Return [X, Y] of the center of cell containing provided text 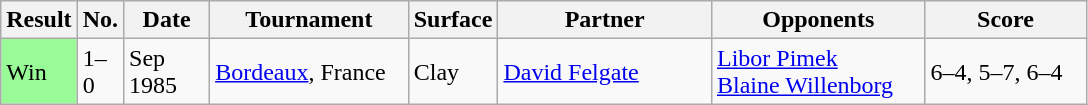
Win [39, 72]
1–0 [100, 72]
Clay [453, 72]
Result [39, 20]
No. [100, 20]
Sep 1985 [167, 72]
Opponents [818, 20]
Tournament [310, 20]
Partner [605, 20]
Bordeaux, France [310, 72]
David Felgate [605, 72]
Libor Pimek Blaine Willenborg [818, 72]
6–4, 5–7, 6–4 [1006, 72]
Score [1006, 20]
Date [167, 20]
Surface [453, 20]
